Search for the cell housing the specified text and yield its [x, y] center coordinate. 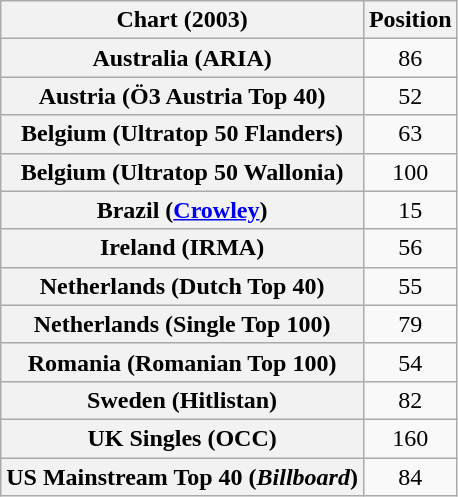
15 [410, 210]
Position [410, 20]
Chart (2003) [182, 20]
63 [410, 134]
Netherlands (Single Top 100) [182, 324]
Ireland (IRMA) [182, 248]
Netherlands (Dutch Top 40) [182, 286]
US Mainstream Top 40 (Billboard) [182, 477]
84 [410, 477]
UK Singles (OCC) [182, 438]
Romania (Romanian Top 100) [182, 362]
Belgium (Ultratop 50 Wallonia) [182, 172]
160 [410, 438]
Sweden (Hitlistan) [182, 400]
Belgium (Ultratop 50 Flanders) [182, 134]
52 [410, 96]
54 [410, 362]
82 [410, 400]
86 [410, 58]
56 [410, 248]
Austria (Ö3 Austria Top 40) [182, 96]
Brazil (Crowley) [182, 210]
100 [410, 172]
Australia (ARIA) [182, 58]
79 [410, 324]
55 [410, 286]
